Detect which cell encompasses the target text, then output its [x, y] center coordinate. 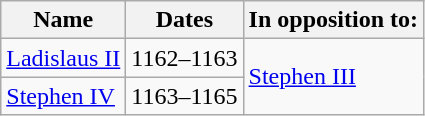
Stephen III [333, 77]
Dates [184, 20]
Stephen IV [64, 96]
1162–1163 [184, 58]
In opposition to: [333, 20]
Ladislaus II [64, 58]
Name [64, 20]
1163–1165 [184, 96]
